For the text-containing cell, return its midpoint in [x, y] coordinate format. 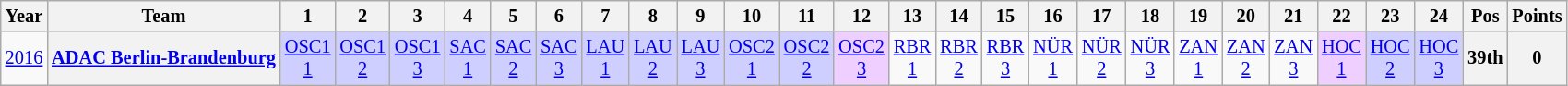
SAC2 [513, 58]
18 [1151, 16]
23 [1391, 16]
OSC12 [362, 58]
OSC22 [807, 58]
13 [912, 16]
21 [1294, 16]
SAC3 [559, 58]
17 [1101, 16]
OSC13 [418, 58]
6 [559, 16]
LAU3 [701, 58]
LAU2 [653, 58]
NÜR2 [1101, 58]
LAU1 [605, 58]
1 [308, 16]
OSC11 [308, 58]
15 [1005, 16]
11 [807, 16]
RBR3 [1005, 58]
7 [605, 16]
39th [1485, 58]
RBR1 [912, 58]
3 [418, 16]
RBR2 [958, 58]
ZAN1 [1198, 58]
Pos [1485, 16]
12 [861, 16]
Team [164, 16]
9 [701, 16]
5 [513, 16]
19 [1198, 16]
ZAN3 [1294, 58]
ADAC Berlin-Brandenburg [164, 58]
HOC1 [1341, 58]
HOC2 [1391, 58]
20 [1246, 16]
HOC3 [1439, 58]
8 [653, 16]
10 [752, 16]
Points [1537, 16]
OSC23 [861, 58]
4 [467, 16]
NÜR1 [1053, 58]
Year [24, 16]
NÜR3 [1151, 58]
SAC1 [467, 58]
OSC21 [752, 58]
14 [958, 16]
16 [1053, 16]
ZAN2 [1246, 58]
2016 [24, 58]
2 [362, 16]
24 [1439, 16]
22 [1341, 16]
0 [1537, 58]
